Find where the given text appears and provide that cell's center as (x, y) coordinate. 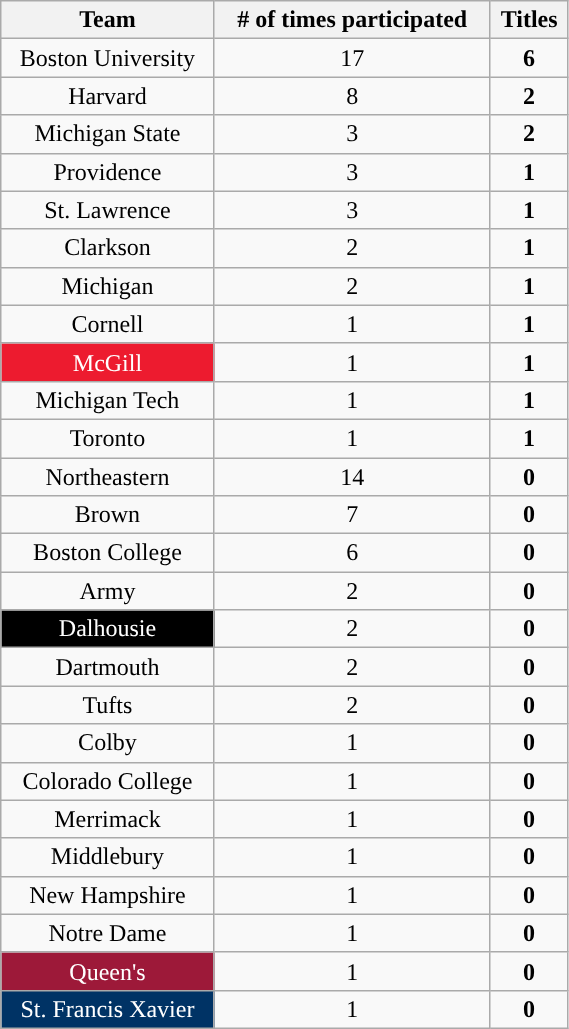
Dartmouth (108, 667)
Titles (529, 20)
St. Lawrence (108, 210)
Merrimack (108, 819)
Colorado College (108, 781)
Boston College (108, 553)
Tufts (108, 705)
# of times participated (352, 20)
Notre Dame (108, 933)
Brown (108, 515)
8 (352, 96)
Harvard (108, 96)
Michigan State (108, 134)
Dalhousie (108, 629)
14 (352, 477)
Queen's (108, 971)
Clarkson (108, 248)
Cornell (108, 324)
Michigan Tech (108, 400)
Team (108, 20)
7 (352, 515)
McGill (108, 362)
Toronto (108, 438)
St. Francis Xavier (108, 1009)
Northeastern (108, 477)
Middlebury (108, 857)
17 (352, 58)
Providence (108, 172)
New Hampshire (108, 895)
Army (108, 591)
Michigan (108, 286)
Boston University (108, 58)
Colby (108, 743)
